Scan for the cell matching the given text and deliver its (X, Y) coordinate at center. 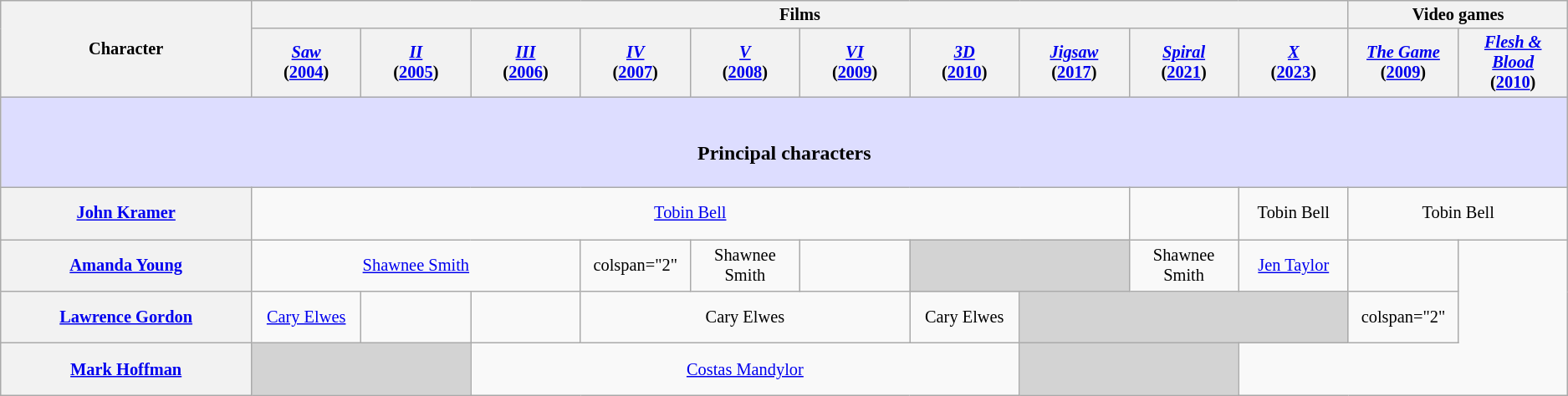
Flesh & Blood(2010) (1514, 63)
Jigsaw(2017) (1074, 63)
Films (800, 14)
VI(2009) (855, 63)
Jen Taylor (1293, 265)
Video games (1458, 14)
X(2023) (1293, 63)
Spiral(2021) (1184, 63)
3D(2010) (965, 63)
The Game(2009) (1403, 63)
IV(2007) (636, 63)
John Kramer (126, 213)
Principal characters (784, 142)
V(2008) (744, 63)
Mark Hoffman (126, 368)
Saw(2004) (306, 63)
Amanda Young (126, 265)
Costas Mandylor (745, 368)
II(2005) (416, 63)
Lawrence Gordon (126, 317)
III(2006) (525, 63)
Character (126, 48)
